From the cell containing the given text, extract its center point as (X, Y) coordinate. 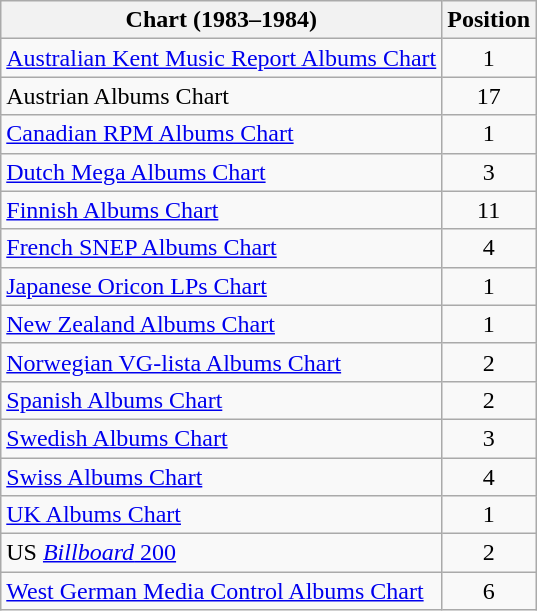
Chart (1983–1984) (222, 20)
Position (489, 20)
Swiss Albums Chart (222, 477)
Japanese Oricon LPs Chart (222, 286)
West German Media Control Albums Chart (222, 591)
11 (489, 210)
UK Albums Chart (222, 515)
Norwegian VG-lista Albums Chart (222, 362)
New Zealand Albums Chart (222, 324)
Finnish Albums Chart (222, 210)
17 (489, 96)
Spanish Albums Chart (222, 400)
6 (489, 591)
Canadian RPM Albums Chart (222, 134)
US Billboard 200 (222, 553)
Austrian Albums Chart (222, 96)
Swedish Albums Chart (222, 438)
Australian Kent Music Report Albums Chart (222, 58)
French SNEP Albums Chart (222, 248)
Dutch Mega Albums Chart (222, 172)
